Find where the given text appears and provide that cell's center as [x, y] coordinate. 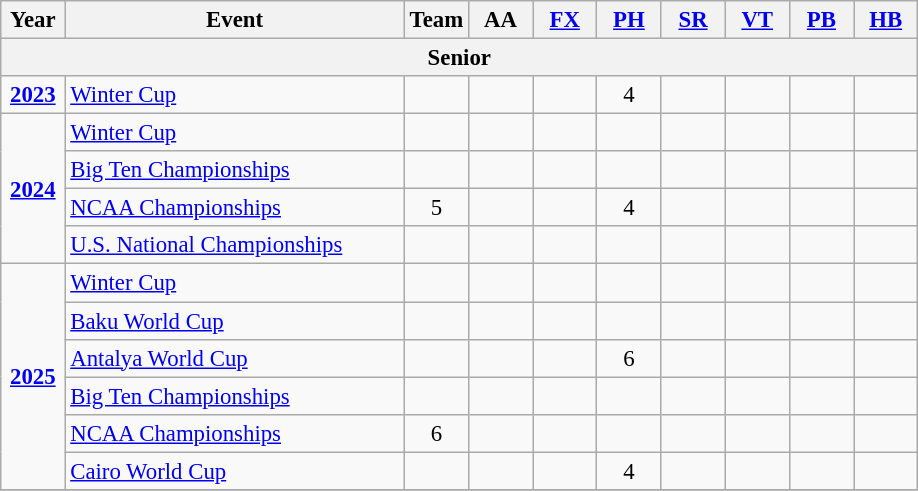
2023 [33, 95]
2024 [33, 189]
HB [886, 20]
VT [757, 20]
Team [436, 20]
Antalya World Cup [234, 358]
Senior [460, 58]
FX [565, 20]
Baku World Cup [234, 321]
Cairo World Cup [234, 471]
Year [33, 20]
AA [500, 20]
2025 [33, 377]
PH [629, 20]
PB [821, 20]
U.S. National Championships [234, 245]
5 [436, 208]
SR [693, 20]
Event [234, 20]
